Find where the given text appears and provide that cell's center as (x, y) coordinate. 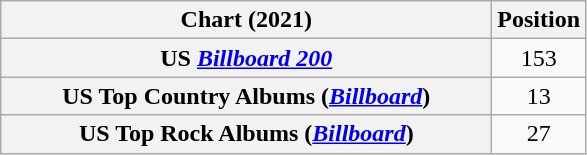
US Top Rock Albums (Billboard) (246, 134)
13 (539, 96)
27 (539, 134)
Chart (2021) (246, 20)
US Top Country Albums (Billboard) (246, 96)
US Billboard 200 (246, 58)
Position (539, 20)
153 (539, 58)
